Locate the cell with the specified text and output its [X, Y] center coordinate. 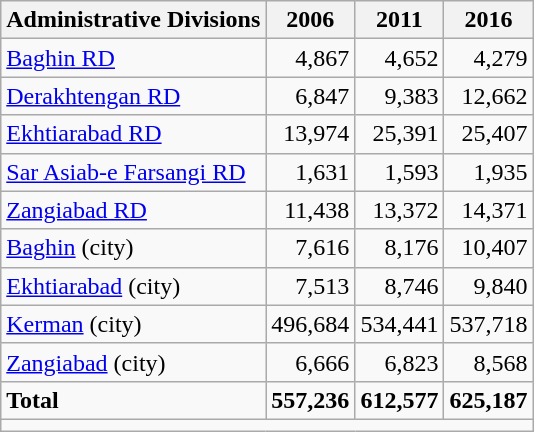
11,438 [310, 210]
1,631 [310, 172]
6,823 [400, 362]
Zangiabad (city) [134, 362]
Administrative Divisions [134, 20]
537,718 [488, 324]
1,935 [488, 172]
Ekhtiarabad RD [134, 134]
4,279 [488, 58]
25,407 [488, 134]
Ekhtiarabad (city) [134, 286]
Derakhtengan RD [134, 96]
9,840 [488, 286]
496,684 [310, 324]
2006 [310, 20]
9,383 [400, 96]
612,577 [400, 400]
13,372 [400, 210]
4,652 [400, 58]
Sar Asiab-e Farsangi RD [134, 172]
Total [134, 400]
8,176 [400, 248]
25,391 [400, 134]
12,662 [488, 96]
2016 [488, 20]
Zangiabad RD [134, 210]
4,867 [310, 58]
2011 [400, 20]
557,236 [310, 400]
Baghin (city) [134, 248]
13,974 [310, 134]
Kerman (city) [134, 324]
14,371 [488, 210]
Baghin RD [134, 58]
8,568 [488, 362]
8,746 [400, 286]
1,593 [400, 172]
534,441 [400, 324]
625,187 [488, 400]
6,666 [310, 362]
7,616 [310, 248]
7,513 [310, 286]
10,407 [488, 248]
6,847 [310, 96]
